Find where the given text appears and provide that cell's center as [X, Y] coordinate. 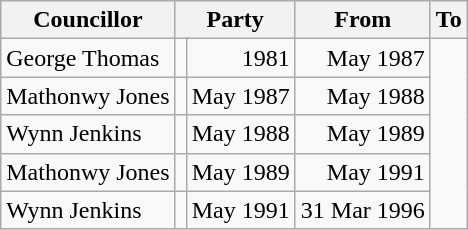
1981 [240, 58]
31 Mar 1996 [362, 210]
George Thomas [88, 58]
Party [235, 20]
Councillor [88, 20]
To [448, 20]
From [362, 20]
